Scan for the cell matching the given text and deliver its [x, y] coordinate at center. 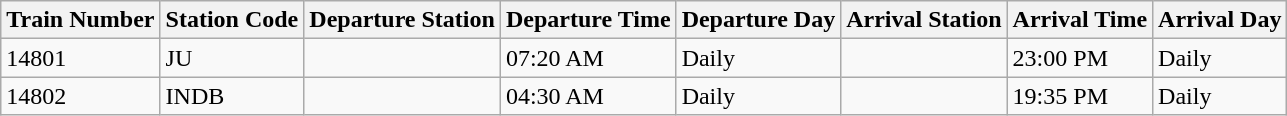
19:35 PM [1080, 96]
Departure Time [588, 20]
Arrival Day [1220, 20]
07:20 AM [588, 58]
14801 [80, 58]
INDB [232, 96]
Departure Day [758, 20]
04:30 AM [588, 96]
23:00 PM [1080, 58]
Departure Station [402, 20]
Train Number [80, 20]
Station Code [232, 20]
Arrival Station [924, 20]
14802 [80, 96]
Arrival Time [1080, 20]
JU [232, 58]
